Return [x, y] of the center of cell containing provided text 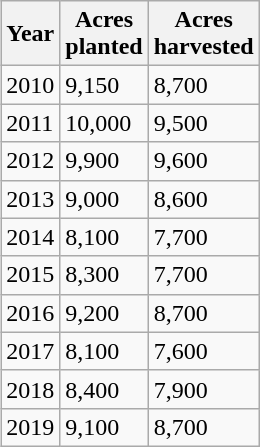
Acres harvested [204, 34]
2019 [30, 427]
2011 [30, 123]
2017 [30, 351]
8,400 [104, 389]
9,900 [104, 161]
9,500 [204, 123]
Year [30, 34]
8,600 [204, 199]
7,900 [204, 389]
2012 [30, 161]
9,150 [104, 85]
2018 [30, 389]
2015 [30, 275]
2013 [30, 199]
2014 [30, 237]
9,600 [204, 161]
7,600 [204, 351]
9,200 [104, 313]
8,300 [104, 275]
9,100 [104, 427]
10,000 [104, 123]
2016 [30, 313]
2010 [30, 85]
9,000 [104, 199]
Acres planted [104, 34]
